Detect which cell encompasses the target text, then output its [x, y] center coordinate. 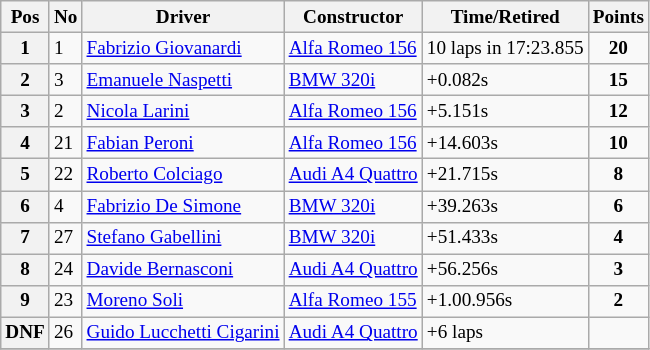
+1.00.956s [505, 301]
Stefano Gabellini [183, 238]
+56.256s [505, 270]
5 [26, 175]
Emanuele Naspetti [183, 80]
7 [26, 238]
Driver [183, 17]
9 [26, 301]
DNF [26, 333]
Alfa Romeo 155 [353, 301]
+51.433s [505, 238]
21 [66, 143]
22 [66, 175]
Roberto Colciago [183, 175]
+0.082s [505, 80]
Pos [26, 17]
10 laps in 17:23.855 [505, 48]
Fabrizio De Simone [183, 206]
+21.715s [505, 175]
Nicola Larini [183, 111]
20 [618, 48]
Guido Lucchetti Cigarini [183, 333]
Time/Retired [505, 17]
26 [66, 333]
+6 laps [505, 333]
Fabian Peroni [183, 143]
Davide Bernasconi [183, 270]
+14.603s [505, 143]
Moreno Soli [183, 301]
Points [618, 17]
Fabrizio Giovanardi [183, 48]
No [66, 17]
27 [66, 238]
24 [66, 270]
Constructor [353, 17]
15 [618, 80]
+39.263s [505, 206]
23 [66, 301]
+5.151s [505, 111]
12 [618, 111]
10 [618, 143]
